Provide the [X, Y] coordinate of the cell's center where the given text is located.  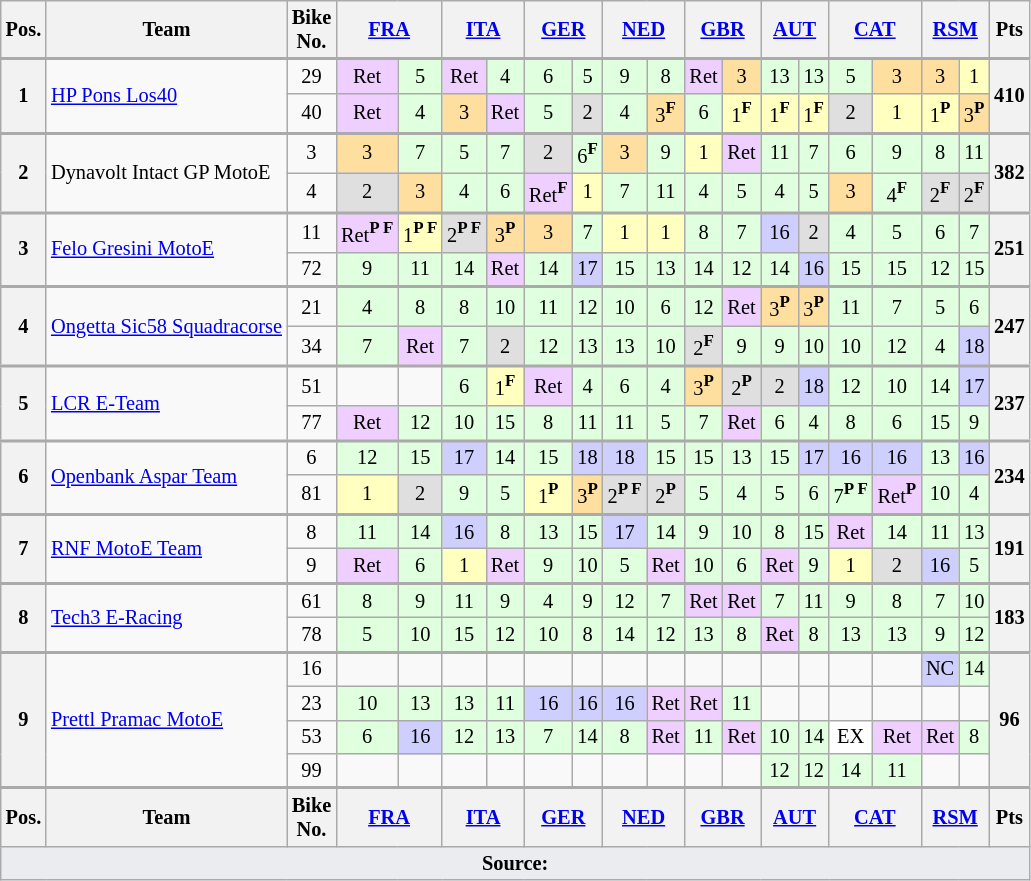
410 [1009, 96]
81 [312, 494]
382 [1009, 172]
237 [1009, 403]
1P F [420, 232]
53 [312, 737]
23 [312, 703]
34 [312, 346]
21 [312, 306]
RetF [548, 193]
77 [312, 422]
40 [312, 113]
61 [312, 600]
Openbank Aspar Team [166, 477]
6F [587, 153]
72 [312, 269]
234 [1009, 477]
HP Pons Los40 [166, 96]
RetP [897, 494]
4F [897, 193]
Felo Gresini MotoE [166, 249]
7P F [851, 494]
96 [1009, 720]
Dynavolt Intact GP MotoE [166, 172]
251 [1009, 249]
51 [312, 386]
3F [666, 113]
247 [1009, 326]
Prettl Pramac MotoE [166, 720]
78 [312, 634]
RetP F [367, 232]
LCR E-Team [166, 403]
Tech3 E-Racing [166, 618]
NC [940, 669]
Source: [516, 863]
183 [1009, 618]
191 [1009, 548]
99 [312, 770]
RNF MotoE Team [166, 548]
EX [851, 737]
29 [312, 76]
Ongetta Sic58 Squadracorse [166, 326]
